From the cell containing the given text, extract its center point as (x, y) coordinate. 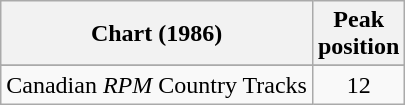
12 (358, 85)
Chart (1986) (157, 34)
Peakposition (358, 34)
Canadian RPM Country Tracks (157, 85)
